Determine the [X, Y] coordinate at the center of the cell enclosing the given text.  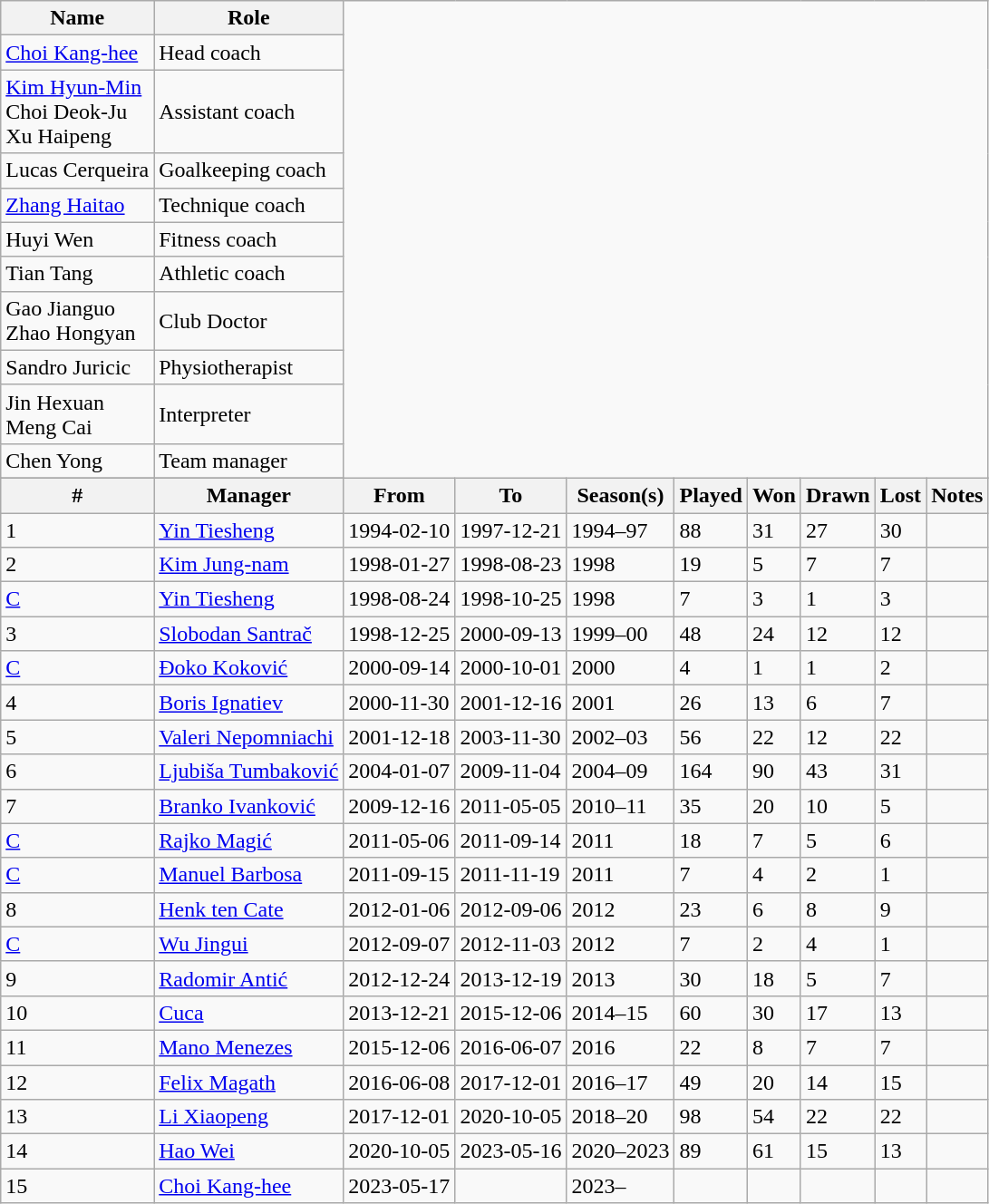
88 [711, 530]
From [399, 495]
2023-05-16 [511, 1151]
48 [711, 634]
Rajko Magić [248, 840]
2012-12-24 [399, 978]
98 [711, 1117]
2000-09-13 [511, 634]
Valeri Nepomniachi [248, 737]
2000 [620, 668]
11 [78, 1047]
Name [78, 18]
Fitness coach [248, 239]
Head coach [248, 53]
90 [774, 772]
2009-11-04 [511, 772]
1994–97 [620, 530]
2016-06-08 [399, 1082]
Huyi Wen [78, 239]
Felix Magath [248, 1082]
2012-11-03 [511, 944]
2011-05-05 [511, 806]
1998-12-25 [399, 634]
Played [711, 495]
Tian Tang [78, 274]
Manuel Barbosa [248, 875]
2023-05-17 [399, 1186]
Wu Jingui [248, 944]
Mano Menezes [248, 1047]
2013-12-21 [399, 1013]
2001 [620, 703]
19 [711, 565]
2000-09-14 [399, 668]
2003-11-30 [511, 737]
Lucas Cerqueira [78, 170]
1998-01-27 [399, 565]
Jin Hexuan Meng Cai [78, 413]
2001-12-16 [511, 703]
89 [711, 1151]
2012-09-06 [511, 909]
Henk ten Cate [248, 909]
60 [711, 1013]
Interpreter [248, 413]
2016 [620, 1047]
Slobodan Santrač [248, 634]
Manager [248, 495]
Club Doctor [248, 321]
Team manager [248, 461]
Drawn [838, 495]
54 [774, 1117]
164 [711, 772]
17 [838, 1013]
56 [711, 737]
2011-09-15 [399, 875]
1994-02-10 [399, 530]
Radomir Antić [248, 978]
2012-09-07 [399, 944]
24 [774, 634]
Assistant coach [248, 112]
Hao Wei [248, 1151]
2009-12-16 [399, 806]
Role [248, 18]
2011-11-19 [511, 875]
35 [711, 806]
2001-12-18 [399, 737]
Kim Hyun-Min Choi Deok-Ju Xu Haipeng [78, 112]
2014–15 [620, 1013]
49 [711, 1082]
Zhang Haitao [78, 205]
2013-12-19 [511, 978]
Đoko Koković [248, 668]
Cuca [248, 1013]
Kim Jung-nam [248, 565]
2011-09-14 [511, 840]
Ljubiša Tumbaković [248, 772]
1998-08-23 [511, 565]
Branko Ivanković [248, 806]
2000-11-30 [399, 703]
27 [838, 530]
43 [838, 772]
2010–11 [620, 806]
2016-06-07 [511, 1047]
2018–20 [620, 1117]
2012-01-06 [399, 909]
26 [711, 703]
1999–00 [620, 634]
61 [774, 1151]
2013 [620, 978]
Chen Yong [78, 461]
Won [774, 495]
Li Xiaopeng [248, 1117]
2002–03 [620, 737]
Technique coach [248, 205]
2000-10-01 [511, 668]
Lost [900, 495]
2004–09 [620, 772]
Notes [957, 495]
2023– [620, 1186]
Gao Jianguo Zhao Hongyan [78, 321]
To [511, 495]
2004-01-07 [399, 772]
1997-12-21 [511, 530]
2016–17 [620, 1082]
Season(s) [620, 495]
2020–2023 [620, 1151]
1998-08-24 [399, 599]
Athletic coach [248, 274]
2011-05-06 [399, 840]
Physiotherapist [248, 367]
Boris Ignatiev [248, 703]
# [78, 495]
23 [711, 909]
1998-10-25 [511, 599]
Goalkeeping coach [248, 170]
Sandro Juricic [78, 367]
